Return the (x, y) coordinate for the center point of the cell that contains the specified text.  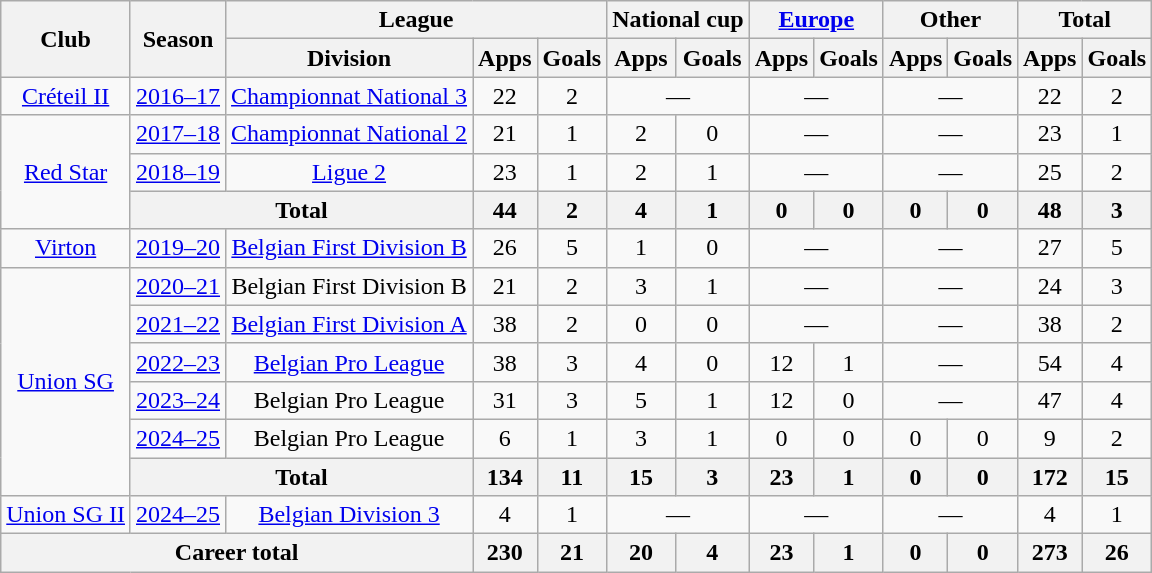
Belgian Division 3 (350, 515)
2022–23 (178, 362)
27 (1050, 248)
Red Star (66, 172)
Championnat National 3 (350, 96)
273 (1050, 553)
Belgian First Division A (350, 324)
47 (1050, 400)
Europe (816, 20)
9 (1050, 438)
6 (505, 438)
Union SG II (66, 515)
2018–19 (178, 172)
2016–17 (178, 96)
2021–22 (178, 324)
Créteil II (66, 96)
Division (350, 58)
44 (505, 210)
2020–21 (178, 286)
20 (641, 553)
2017–18 (178, 134)
2023–24 (178, 400)
11 (572, 477)
31 (505, 400)
Ligue 2 (350, 172)
Championnat National 2 (350, 134)
172 (1050, 477)
Other (950, 20)
National cup (678, 20)
Club (66, 39)
Union SG (66, 381)
League (416, 20)
Season (178, 39)
2019–20 (178, 248)
48 (1050, 210)
54 (1050, 362)
Career total (237, 553)
24 (1050, 286)
230 (505, 553)
25 (1050, 172)
Virton (66, 248)
134 (505, 477)
